Provide the [X, Y] coordinate of the cell's center where the given text is located.  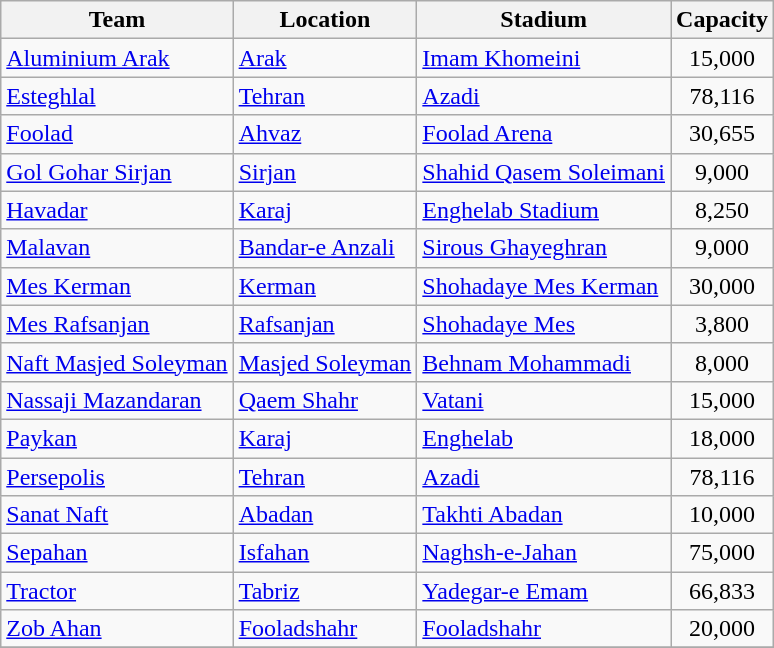
Sanat Naft [117, 515]
Rafsanjan [325, 324]
Abadan [325, 515]
Nassaji Mazandaran [117, 400]
Shohadaye Mes [544, 324]
Masjed Soleyman [325, 362]
Takhti Abadan [544, 515]
Capacity [722, 20]
8,250 [722, 210]
Imam Khomeini [544, 58]
Enghelab Stadium [544, 210]
Mes Rafsanjan [117, 324]
Naghsh-e-Jahan [544, 553]
30,000 [722, 286]
Persepolis [117, 477]
Shohadaye Mes Kerman [544, 286]
Esteghlal [117, 96]
Qaem Shahr [325, 400]
8,000 [722, 362]
30,655 [722, 134]
Sirous Ghayeghran [544, 248]
Tractor [117, 591]
Location [325, 20]
Stadium [544, 20]
10,000 [722, 515]
3,800 [722, 324]
Havadar [117, 210]
66,833 [722, 591]
Ahvaz [325, 134]
Naft Masjed Soleyman [117, 362]
Arak [325, 58]
Tabriz [325, 591]
Foolad [117, 134]
Sirjan [325, 172]
Yadegar-e Emam [544, 591]
Gol Gohar Sirjan [117, 172]
Zob Ahan [117, 629]
Behnam Mohammadi [544, 362]
Paykan [117, 438]
Vatani [544, 400]
Sepahan [117, 553]
Bandar-e Anzali [325, 248]
18,000 [722, 438]
Foolad Arena [544, 134]
Mes Kerman [117, 286]
Team [117, 20]
Shahid Qasem Soleimani [544, 172]
Aluminium Arak [117, 58]
Kerman [325, 286]
20,000 [722, 629]
Isfahan [325, 553]
Enghelab [544, 438]
Malavan [117, 248]
75,000 [722, 553]
